Locate the cell with the specified text and output its (X, Y) center coordinate. 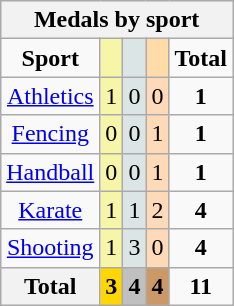
Sport (50, 58)
Karate (50, 210)
11 (201, 286)
Handball (50, 172)
Shooting (50, 248)
2 (158, 210)
Fencing (50, 134)
Medals by sport (117, 20)
Athletics (50, 96)
